Output the [X, Y] coordinate of the center of the cell containing the given text.  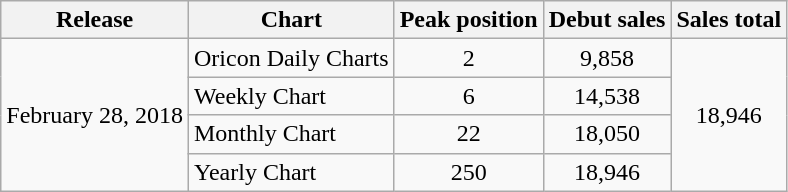
Sales total [729, 20]
14,538 [607, 96]
250 [468, 172]
Release [95, 20]
Chart [291, 20]
Yearly Chart [291, 172]
Weekly Chart [291, 96]
22 [468, 134]
February 28, 2018 [95, 115]
2 [468, 58]
18,050 [607, 134]
Debut sales [607, 20]
9,858 [607, 58]
Peak position [468, 20]
Oricon Daily Charts [291, 58]
Monthly Chart [291, 134]
6 [468, 96]
